Output the [X, Y] coordinate of the center of the cell containing the given text.  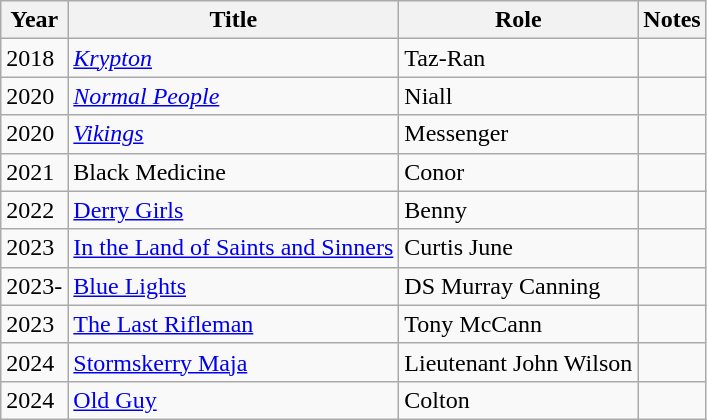
Year [34, 20]
Lieutenant John Wilson [518, 362]
2023- [34, 286]
Derry Girls [234, 210]
2021 [34, 172]
Title [234, 20]
Role [518, 20]
Krypton [234, 58]
Black Medicine [234, 172]
Curtis June [518, 248]
2018 [34, 58]
Old Guy [234, 400]
Blue Lights [234, 286]
Niall [518, 96]
Colton [518, 400]
Taz-Ran [518, 58]
In the Land of Saints and Sinners [234, 248]
2022 [34, 210]
Conor [518, 172]
Vikings [234, 134]
Messenger [518, 134]
Normal People [234, 96]
Stormskerry Maja [234, 362]
Benny [518, 210]
DS Murray Canning [518, 286]
Tony McCann [518, 324]
The Last Rifleman [234, 324]
Notes [672, 20]
